Determine the (x, y) coordinate at the center of the cell enclosing the given text.  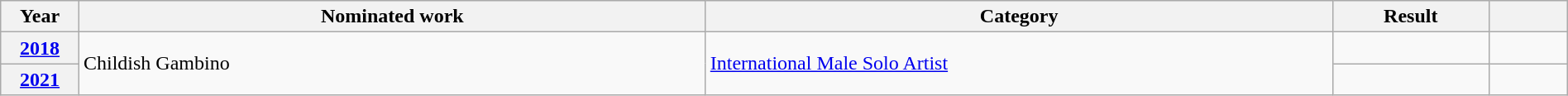
2018 (40, 48)
Year (40, 17)
2021 (40, 79)
Category (1019, 17)
Result (1411, 17)
International Male Solo Artist (1019, 64)
Childish Gambino (392, 64)
Nominated work (392, 17)
